Search for the cell housing the specified text and yield its [X, Y] center coordinate. 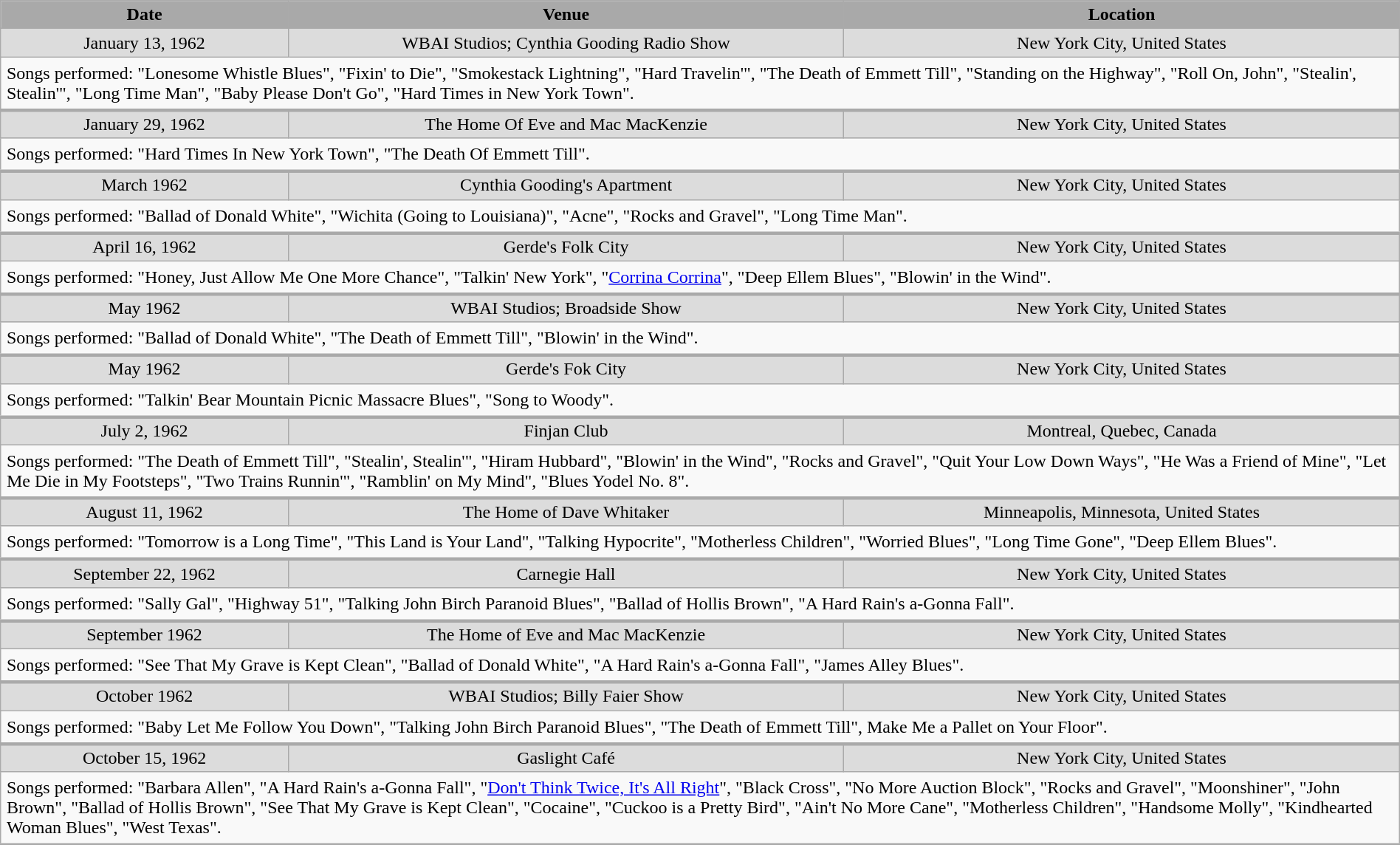
March 1962 [145, 185]
WBAI Studios; Broadside Show [566, 308]
Date [145, 15]
The Home Of Eve and Mac MacKenzie [566, 124]
September 1962 [145, 634]
October 15, 1962 [145, 757]
Gaslight Café [566, 757]
Venue [566, 15]
July 2, 1962 [145, 431]
Montreal, Quebec, Canada [1122, 431]
Carnegie Hall [566, 573]
Songs performed: "Baby Let Me Follow You Down", "Talking John Birch Paranoid Blues", "The Death of Emmett Till", Make Me a Pallet on Your Floor". [700, 727]
Gerde's Folk City [566, 247]
The Home of Dave Whitaker [566, 512]
Songs performed: "Hard Times In New York Town", "The Death Of Emmett Till". [700, 155]
April 16, 1962 [145, 247]
Songs performed: "Sally Gal", "Highway 51", "Talking John Birch Paranoid Blues", "Ballad of Hollis Brown", "A Hard Rain's a-Gonna Fall". [700, 604]
Minneapolis, Minnesota, United States [1122, 512]
Songs performed: "See That My Grave is Kept Clean", "Ballad of Donald White", "A Hard Rain's a-Gonna Fall", "James Alley Blues". [700, 665]
WBAI Studios; Cynthia Gooding Radio Show [566, 43]
WBAI Studios; Billy Faier Show [566, 696]
Cynthia Gooding's Apartment [566, 185]
Songs performed: "Ballad of Donald White", "Wichita (Going to Louisiana)", "Acne", "Rocks and Gravel", "Long Time Man". [700, 216]
The Home of Eve and Mac MacKenzie [566, 634]
Songs performed: "Talkin' Bear Mountain Picnic Massacre Blues", "Song to Woody". [700, 400]
September 22, 1962 [145, 573]
Songs performed: "Honey, Just Allow Me One More Chance", "Talkin' New York", "Corrina Corrina", "Deep Ellem Blues", "Blowin' in the Wind". [700, 278]
Location [1122, 15]
August 11, 1962 [145, 512]
Finjan Club [566, 431]
January 29, 1962 [145, 124]
Songs performed: "Ballad of Donald White", "The Death of Emmett Till", "Blowin' in the Wind". [700, 338]
January 13, 1962 [145, 43]
Gerde's Fok City [566, 369]
October 1962 [145, 696]
